Return [x, y] of the center of cell containing provided text 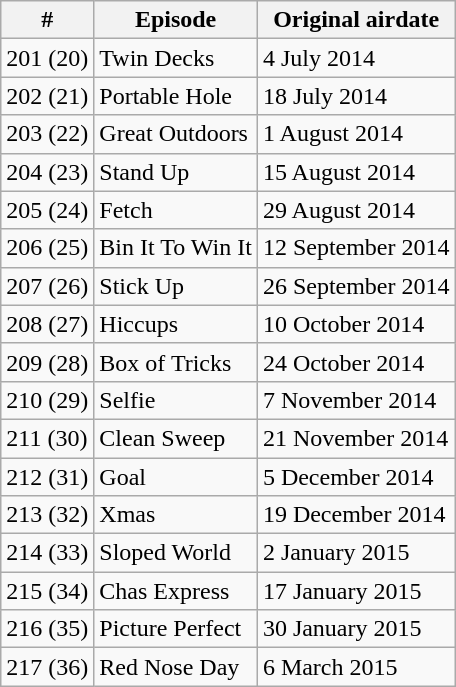
214 (33) [48, 553]
24 October 2014 [356, 362]
Chas Express [176, 591]
Twin Decks [176, 58]
# [48, 20]
2 January 2015 [356, 553]
215 (34) [48, 591]
4 July 2014 [356, 58]
201 (20) [48, 58]
17 January 2015 [356, 591]
Red Nose Day [176, 667]
Box of Tricks [176, 362]
Selfie [176, 400]
209 (28) [48, 362]
15 August 2014 [356, 172]
211 (30) [48, 438]
Picture Perfect [176, 629]
12 September 2014 [356, 248]
Goal [176, 477]
210 (29) [48, 400]
29 August 2014 [356, 210]
216 (35) [48, 629]
Portable Hole [176, 96]
21 November 2014 [356, 438]
10 October 2014 [356, 324]
Xmas [176, 515]
206 (25) [48, 248]
202 (21) [48, 96]
30 January 2015 [356, 629]
Original airdate [356, 20]
204 (23) [48, 172]
7 November 2014 [356, 400]
Episode [176, 20]
207 (26) [48, 286]
Bin It To Win It [176, 248]
18 July 2014 [356, 96]
1 August 2014 [356, 134]
Clean Sweep [176, 438]
212 (31) [48, 477]
5 December 2014 [356, 477]
Stand Up [176, 172]
208 (27) [48, 324]
6 March 2015 [356, 667]
Sloped World [176, 553]
Hiccups [176, 324]
26 September 2014 [356, 286]
Stick Up [176, 286]
217 (36) [48, 667]
Fetch [176, 210]
19 December 2014 [356, 515]
205 (24) [48, 210]
203 (22) [48, 134]
Great Outdoors [176, 134]
213 (32) [48, 515]
